Output the [X, Y] coordinate of the center of the cell containing the given text.  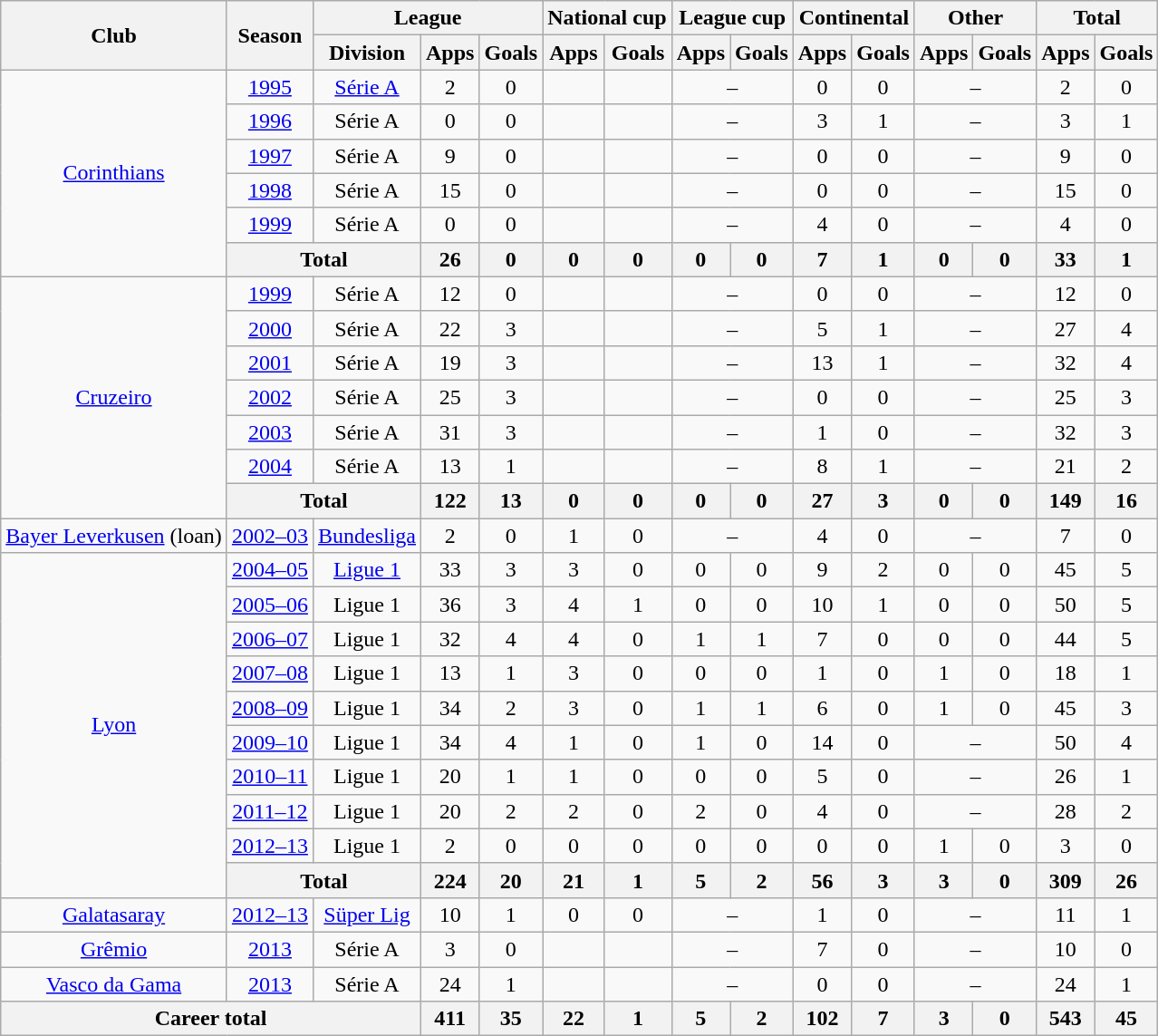
Süper Lig [366, 915]
Cruzeiro [114, 397]
2002–03 [270, 536]
Bayer Leverkusen (loan) [114, 536]
11 [1066, 915]
224 [450, 880]
Grêmio [114, 949]
149 [1066, 501]
2000 [270, 328]
Corinthians [114, 173]
Division [366, 53]
36 [450, 605]
2003 [270, 432]
2004 [270, 467]
Lyon [114, 725]
14 [822, 742]
2006–07 [270, 639]
2009–10 [270, 742]
2007–08 [270, 673]
2005–06 [270, 605]
28 [1066, 811]
56 [822, 880]
Season [270, 35]
Club [114, 35]
122 [450, 501]
Career total [211, 1019]
Continental [854, 18]
6 [822, 708]
18 [1066, 673]
44 [1066, 639]
2011–12 [270, 811]
1995 [270, 87]
1996 [270, 121]
Vasco da Gama [114, 983]
2001 [270, 363]
16 [1126, 501]
102 [822, 1019]
1998 [270, 190]
2010–11 [270, 777]
19 [450, 363]
2004–05 [270, 570]
31 [450, 432]
1997 [270, 156]
League [428, 18]
2002 [270, 397]
National cup [607, 18]
35 [511, 1019]
League cup [732, 18]
309 [1066, 880]
411 [450, 1019]
Galatasaray [114, 915]
2008–09 [270, 708]
543 [1066, 1019]
Other [975, 18]
8 [822, 467]
Bundesliga [366, 536]
